Find where the given text appears and provide that cell's center as (x, y) coordinate. 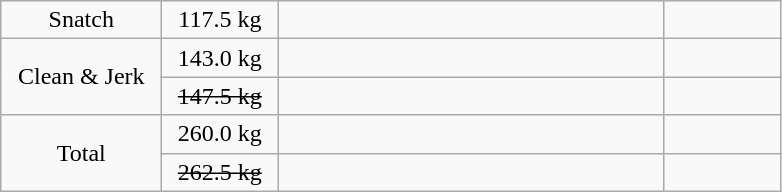
Snatch (82, 20)
147.5 kg (220, 96)
117.5 kg (220, 20)
262.5 kg (220, 172)
260.0 kg (220, 134)
Total (82, 153)
Clean & Jerk (82, 77)
143.0 kg (220, 58)
